Provide the (X, Y) coordinate of the cell's center where the given text is located.  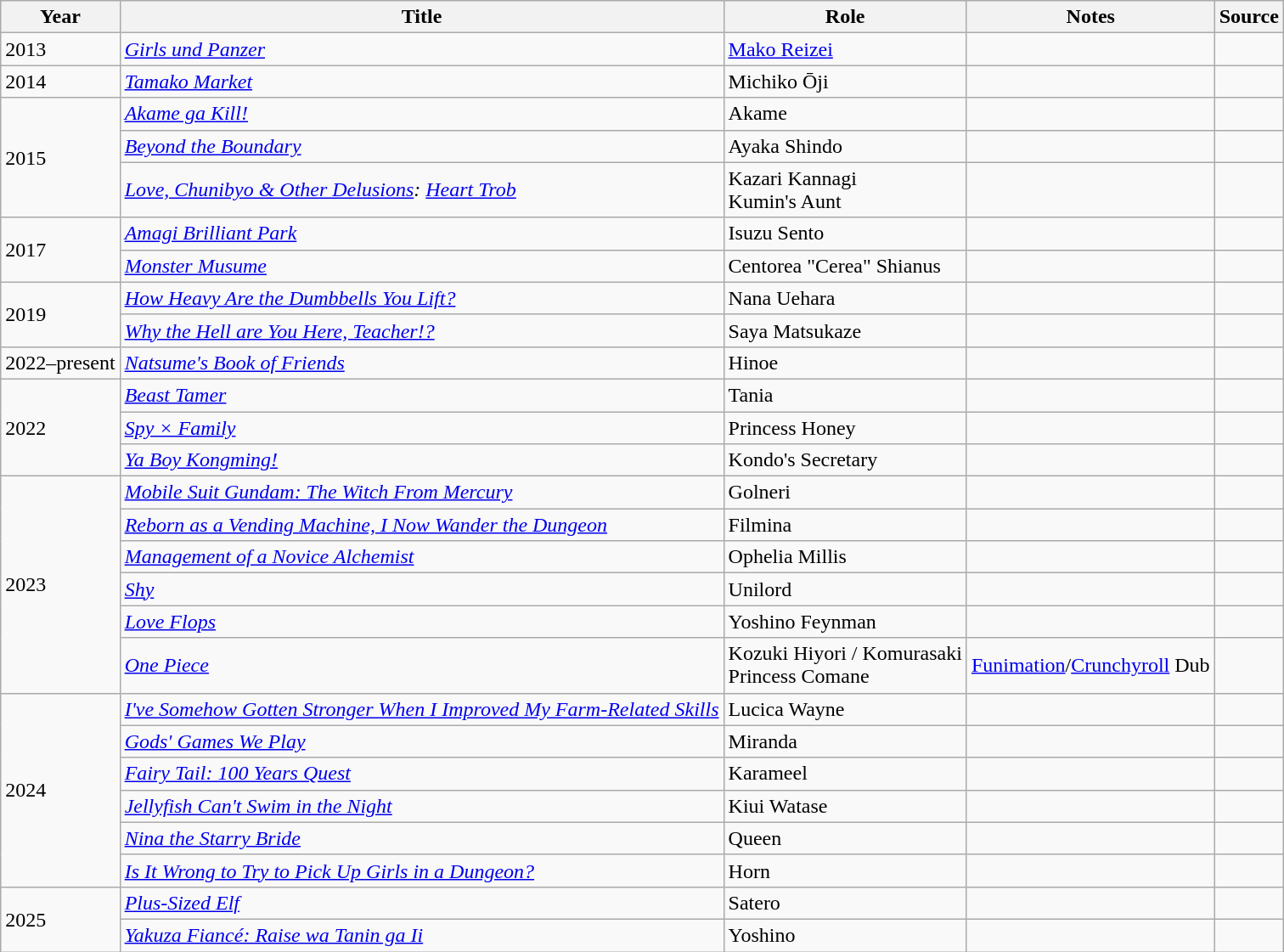
Satero (845, 903)
Fairy Tail: 100 Years Quest (421, 774)
2022 (60, 427)
Kazari KannagiKumin's Aunt (845, 190)
Akame (845, 114)
Funimation/Crunchyroll Dub (1090, 666)
Kozuki Hiyori / KomurasakiPrincess Comane (845, 666)
Monster Musume (421, 266)
Management of a Novice Alchemist (421, 557)
2014 (60, 82)
Reborn as a Vending Machine, I Now Wander the Dungeon (421, 525)
Saya Matsukaze (845, 330)
Jellyfish Can't Swim in the Night (421, 806)
Ya Boy Kongming! (421, 460)
Ophelia Millis (845, 557)
Beast Tamer (421, 395)
Girls und Panzer (421, 49)
Queen (845, 838)
Isuzu Sento (845, 234)
Source (1248, 17)
Shy (421, 589)
Miranda (845, 741)
2022–present (60, 363)
Yakuza Fiancé: Raise wa Tanin ga Ii (421, 935)
Yoshino Feynman (845, 622)
2015 (60, 158)
Filmina (845, 525)
Title (421, 17)
Ayaka Shindo (845, 146)
Mako Reizei (845, 49)
Role (845, 17)
2017 (60, 250)
2023 (60, 584)
Unilord (845, 589)
Yoshino (845, 935)
Plus-Sized Elf (421, 903)
Golneri (845, 493)
Spy × Family (421, 427)
Why the Hell are You Here, Teacher!? (421, 330)
How Heavy Are the Dumbbells You Lift? (421, 298)
Horn (845, 870)
Love, Chunibyo & Other Delusions: Heart Trob (421, 190)
2013 (60, 49)
Princess Honey (845, 427)
Nina the Starry Bride (421, 838)
Lucica Wayne (845, 709)
2025 (60, 919)
Kiui Watase (845, 806)
Kondo's Secretary (845, 460)
Love Flops (421, 622)
Gods' Games We Play (421, 741)
2019 (60, 314)
Tania (845, 395)
Tamako Market (421, 82)
I've Somehow Gotten Stronger When I Improved My Farm-Related Skills (421, 709)
Nana Uehara (845, 298)
Is It Wrong to Try to Pick Up Girls in a Dungeon? (421, 870)
Amagi Brilliant Park (421, 234)
Natsume's Book of Friends (421, 363)
Karameel (845, 774)
Hinoe (845, 363)
Michiko Ōji (845, 82)
2024 (60, 790)
Akame ga Kill! (421, 114)
Notes (1090, 17)
Mobile Suit Gundam: The Witch From Mercury (421, 493)
Centorea "Cerea" Shianus (845, 266)
Year (60, 17)
Beyond the Boundary (421, 146)
One Piece (421, 666)
